Detect which cell encompasses the target text, then output its (x, y) center coordinate. 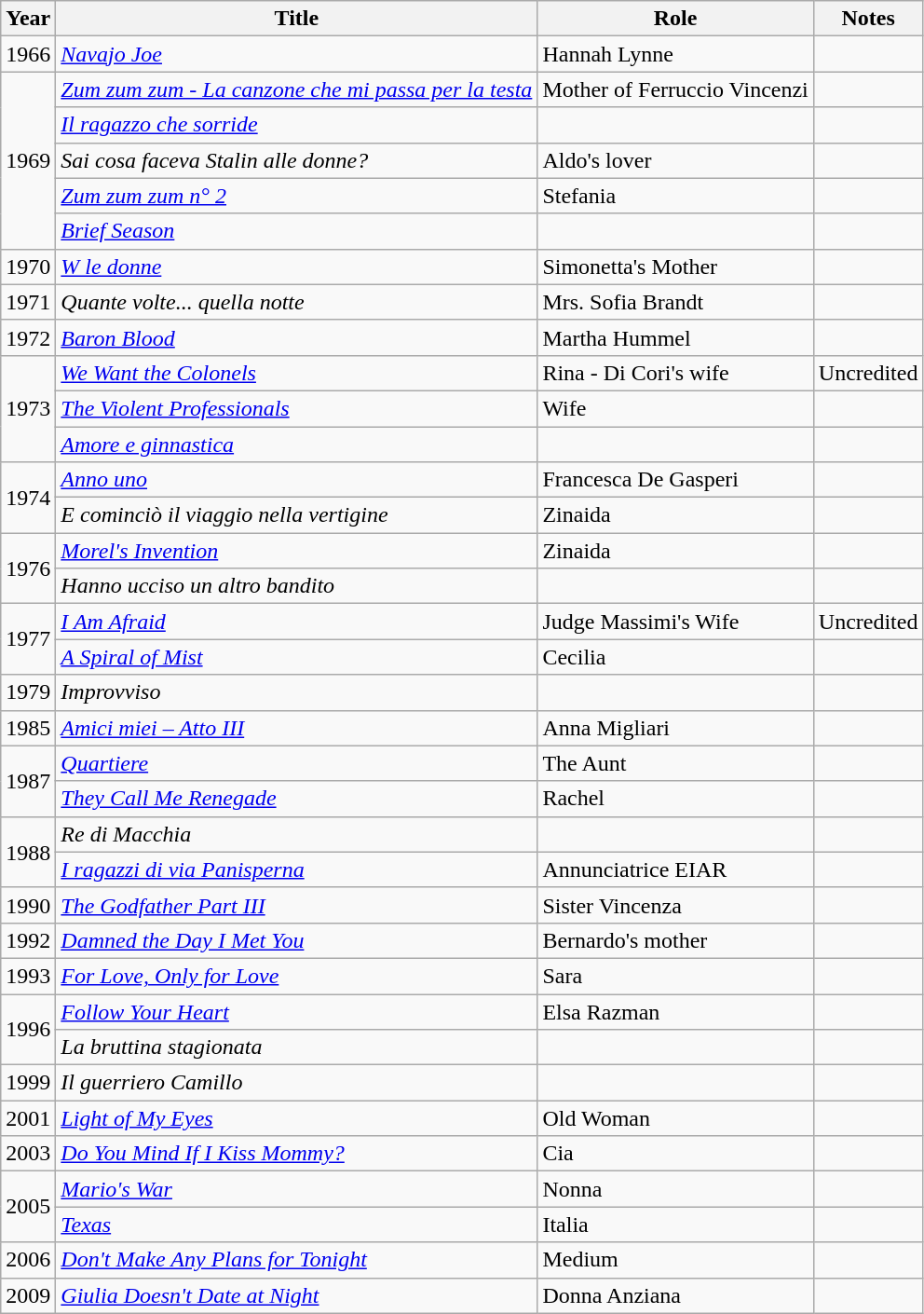
Brief Season (296, 231)
Nonna (675, 1189)
Hannah Lynne (675, 54)
Cecilia (675, 657)
The Godfather Part III (296, 905)
Zum zum zum n° 2 (296, 196)
Donna Anziana (675, 1295)
1970 (28, 267)
Anno uno (296, 480)
Judge Massimi's Wife (675, 622)
Year (28, 19)
1971 (28, 302)
Amici miei – Atto III (296, 728)
Quante volte... quella notte (296, 302)
I Am Afraid (296, 622)
Old Woman (675, 1118)
1999 (28, 1083)
Il ragazzo che sorride (296, 125)
They Call Me Renegade (296, 799)
Anna Migliari (675, 728)
The Violent Professionals (296, 408)
Bernardo's mother (675, 940)
1977 (28, 639)
Morel's Invention (296, 551)
1988 (28, 852)
Elsa Razman (675, 1011)
1992 (28, 940)
I ragazzi di via Panisperna (296, 869)
Il guerriero Camillo (296, 1083)
Sara (675, 976)
Amore e ginnastica (296, 445)
Don't Make Any Plans for Tonight (296, 1260)
Baron Blood (296, 337)
Stefania (675, 196)
Re di Macchia (296, 834)
Rachel (675, 799)
Title (296, 19)
2003 (28, 1154)
Follow Your Heart (296, 1011)
Medium (675, 1260)
Wife (675, 408)
1990 (28, 905)
For Love, Only for Love (296, 976)
Texas (296, 1225)
Mother of Ferruccio Vincenzi (675, 89)
The Aunt (675, 763)
Zum zum zum - La canzone che mi passa per la testa (296, 89)
2005 (28, 1207)
Rina - Di Cori's wife (675, 373)
Role (675, 19)
La bruttina stagionata (296, 1047)
1979 (28, 692)
1969 (28, 160)
Sai cosa faceva Stalin alle donne? (296, 160)
1973 (28, 408)
2009 (28, 1295)
Francesca De Gasperi (675, 480)
Improvviso (296, 692)
1966 (28, 54)
Hanno ucciso un altro bandito (296, 586)
Do You Mind If I Kiss Mommy? (296, 1154)
1974 (28, 498)
Light of My Eyes (296, 1118)
2001 (28, 1118)
Simonetta's Mother (675, 267)
E cominciò il viaggio nella vertigine (296, 515)
Sister Vincenza (675, 905)
1976 (28, 568)
Mrs. Sofia Brandt (675, 302)
W le donne (296, 267)
We Want the Colonels (296, 373)
1985 (28, 728)
A Spiral of Mist (296, 657)
Quartiere (296, 763)
Notes (868, 19)
Giulia Doesn't Date at Night (296, 1295)
2006 (28, 1260)
Mario's War (296, 1189)
Annunciatrice EIAR (675, 869)
1996 (28, 1029)
Aldo's lover (675, 160)
Italia (675, 1225)
Navajo Joe (296, 54)
Martha Hummel (675, 337)
Damned the Day I Met You (296, 940)
1993 (28, 976)
Cia (675, 1154)
1972 (28, 337)
1987 (28, 781)
